Find where the given text appears and provide that cell's center as [X, Y] coordinate. 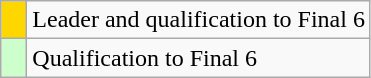
Qualification to Final 6 [199, 58]
Leader and qualification to Final 6 [199, 20]
